Scan for the cell matching the given text and deliver its (X, Y) coordinate at center. 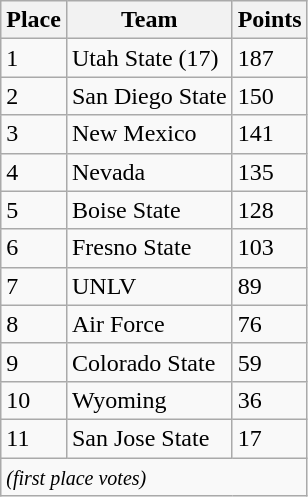
5 (34, 210)
Fresno State (149, 248)
9 (34, 362)
187 (270, 58)
59 (270, 362)
76 (270, 324)
103 (270, 248)
Wyoming (149, 400)
150 (270, 96)
135 (270, 172)
7 (34, 286)
128 (270, 210)
San Jose State (149, 438)
Colorado State (149, 362)
Team (149, 20)
2 (34, 96)
1 (34, 58)
3 (34, 134)
Utah State (17) (149, 58)
10 (34, 400)
141 (270, 134)
17 (270, 438)
UNLV (149, 286)
4 (34, 172)
New Mexico (149, 134)
(first place votes) (154, 477)
89 (270, 286)
11 (34, 438)
6 (34, 248)
Boise State (149, 210)
8 (34, 324)
Nevada (149, 172)
San Diego State (149, 96)
Points (270, 20)
Air Force (149, 324)
Place (34, 20)
36 (270, 400)
